Return the (X, Y) coordinate for the center point of the cell that contains the specified text.  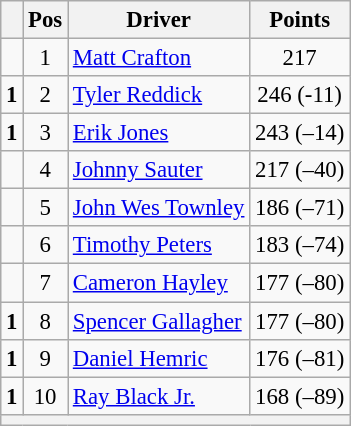
Driver (159, 20)
Tyler Reddick (159, 95)
Pos (46, 20)
2 (46, 95)
7 (46, 283)
8 (46, 321)
Spencer Gallagher (159, 321)
176 (–81) (300, 358)
Points (300, 20)
246 (-11) (300, 95)
Johnny Sauter (159, 170)
Timothy Peters (159, 245)
Ray Black Jr. (159, 396)
217 (–40) (300, 170)
186 (–71) (300, 208)
John Wes Townley (159, 208)
Daniel Hemric (159, 358)
Erik Jones (159, 133)
243 (–14) (300, 133)
183 (–74) (300, 245)
9 (46, 358)
3 (46, 133)
4 (46, 170)
6 (46, 245)
217 (300, 58)
Matt Crafton (159, 58)
Cameron Hayley (159, 283)
168 (–89) (300, 396)
10 (46, 396)
5 (46, 208)
